Find where the given text appears and provide that cell's center as (x, y) coordinate. 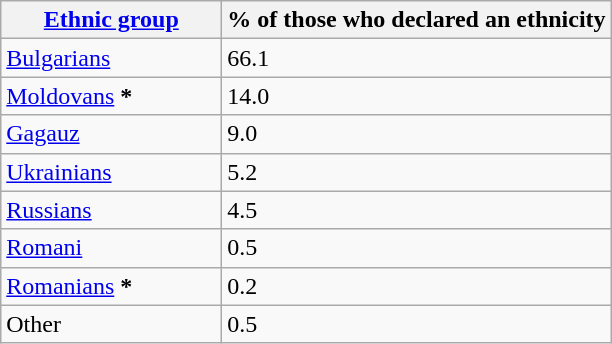
Romanians * (112, 286)
9.0 (416, 134)
66.1 (416, 58)
% of those who declared an ethnicity (416, 20)
Gagauz (112, 134)
Ukrainians (112, 172)
14.0 (416, 96)
4.5 (416, 210)
Moldovans * (112, 96)
0.2 (416, 286)
Bulgarians (112, 58)
Russians (112, 210)
Romani (112, 248)
5.2 (416, 172)
Other (112, 324)
Ethnic group (112, 20)
